Return [X, Y] of the center of cell containing provided text 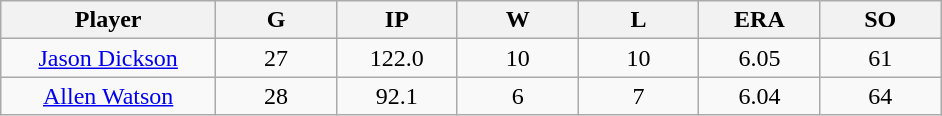
L [638, 20]
7 [638, 96]
Player [108, 20]
Allen Watson [108, 96]
6.04 [760, 96]
IP [396, 20]
28 [276, 96]
G [276, 20]
6.05 [760, 58]
SO [880, 20]
W [518, 20]
64 [880, 96]
27 [276, 58]
122.0 [396, 58]
Jason Dickson [108, 58]
92.1 [396, 96]
ERA [760, 20]
6 [518, 96]
61 [880, 58]
